Determine the (X, Y) coordinate at the center of the cell enclosing the given text.  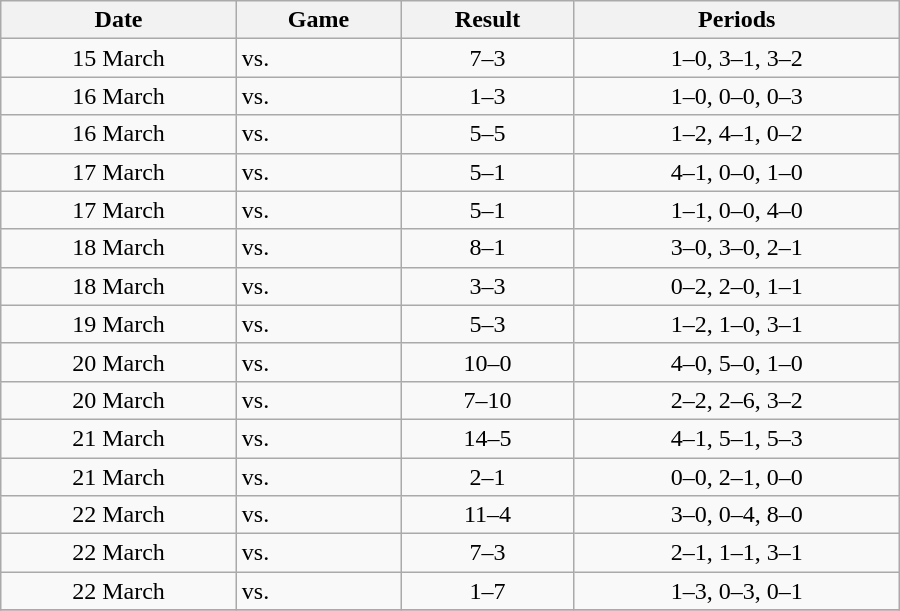
1–2, 4–1, 0–2 (736, 134)
14–5 (488, 438)
2–2, 2–6, 3–2 (736, 400)
Result (488, 20)
2–1, 1–1, 3–1 (736, 553)
4–1, 0–0, 1–0 (736, 172)
Game (318, 20)
4–0, 5–0, 1–0 (736, 362)
1–1, 0–0, 4–0 (736, 210)
4–1, 5–1, 5–3 (736, 438)
3–0, 3–0, 2–1 (736, 248)
5–5 (488, 134)
11–4 (488, 515)
7–10 (488, 400)
3–3 (488, 286)
19 March (119, 324)
0–0, 2–1, 0–0 (736, 477)
0–2, 2–0, 1–1 (736, 286)
1–2, 1–0, 3–1 (736, 324)
Periods (736, 20)
5–3 (488, 324)
1–0, 3–1, 3–2 (736, 58)
1–0, 0–0, 0–3 (736, 96)
1–7 (488, 591)
1–3, 0–3, 0–1 (736, 591)
3–0, 0–4, 8–0 (736, 515)
2–1 (488, 477)
15 March (119, 58)
10–0 (488, 362)
1–3 (488, 96)
Date (119, 20)
8–1 (488, 248)
